Capture the cell that displays the provided text and extract its [X, Y] central coordinate. 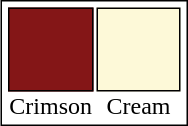
Cream [138, 106]
Crimson [51, 106]
